Detect which cell encompasses the target text, then output its (x, y) center coordinate. 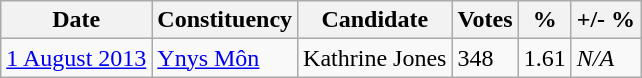
Date (76, 20)
N/A (606, 58)
Constituency (225, 20)
Votes (485, 20)
Ynys Môn (225, 58)
1 August 2013 (76, 58)
Candidate (375, 20)
+/- % (606, 20)
348 (485, 58)
Kathrine Jones (375, 58)
% (544, 20)
1.61 (544, 58)
